For the text-containing cell, return its midpoint in [X, Y] coordinate format. 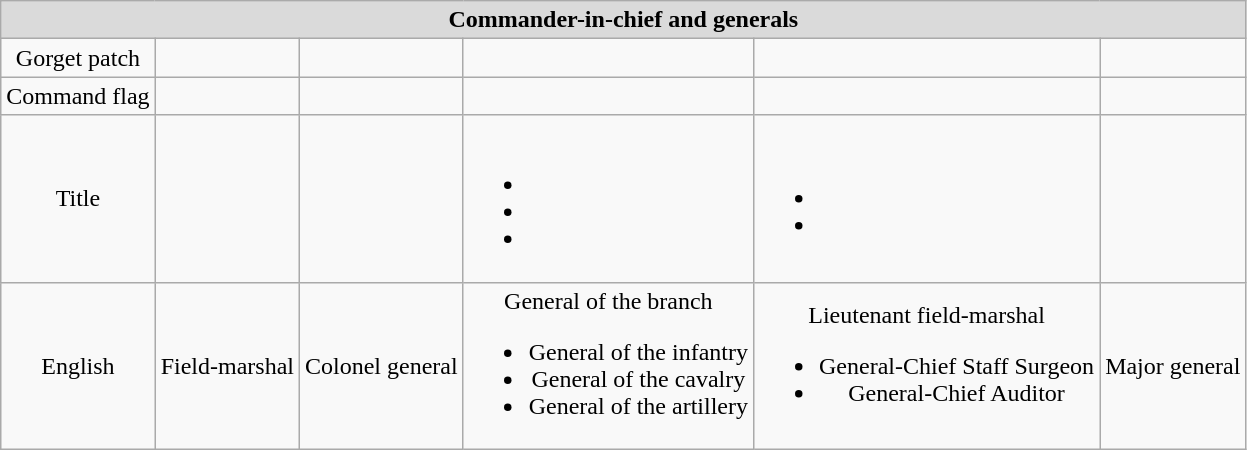
Colonel general [382, 366]
English [78, 366]
Lieutenant field-marshalGeneral-Chief Staff SurgeonGeneral-Chief Auditor [926, 366]
Field-marshal [227, 366]
Gorget patch [78, 58]
Command flag [78, 96]
General of the branchGeneral of the infantryGeneral of the cavalryGeneral of the artillery [608, 366]
Major general [1173, 366]
Commander-in-chief and generals [624, 20]
Title [78, 198]
